Output the (x, y) coordinate of the center of the cell containing the given text.  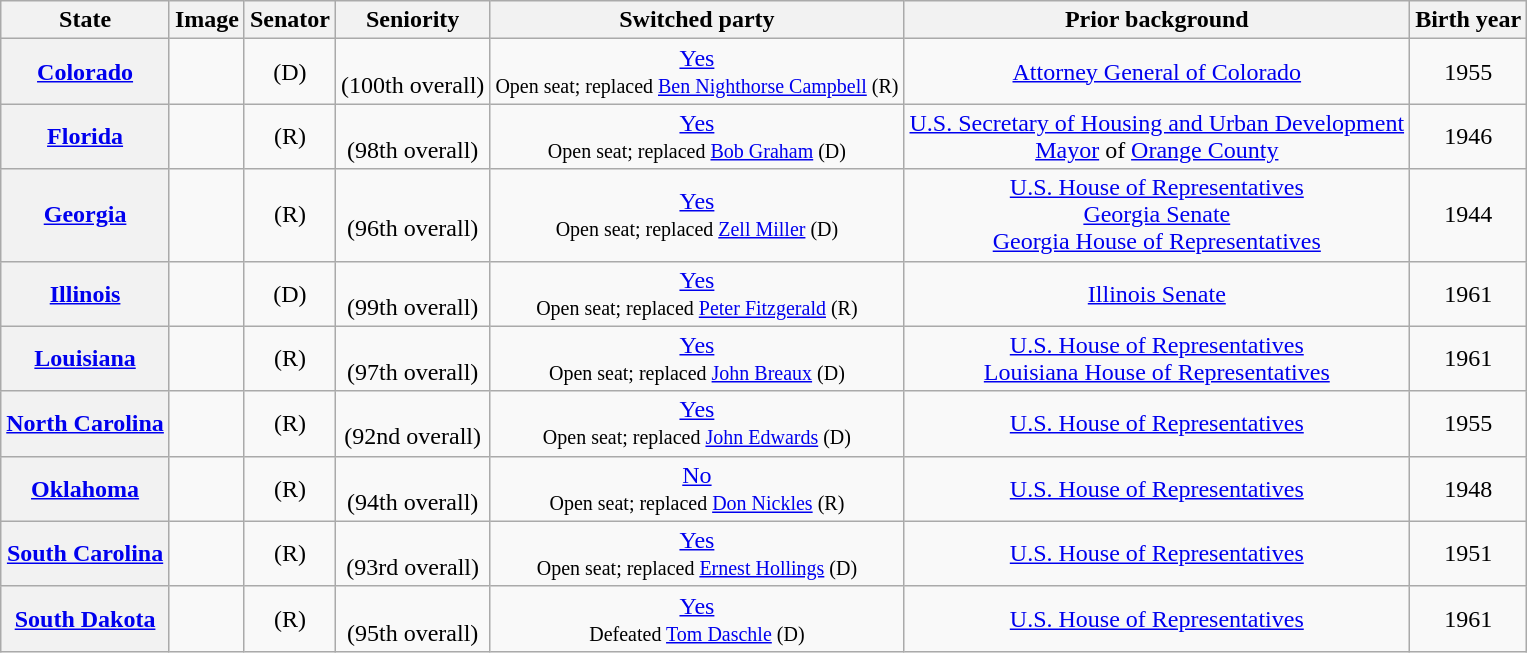
U.S. Secretary of Housing and Urban DevelopmentMayor of Orange County (1157, 136)
South Dakota (86, 618)
1948 (1468, 488)
U.S. House of RepresentativesLouisiana House of Representatives (1157, 358)
Illinois (86, 294)
Image (206, 20)
Yes Open seat; replaced Bob Graham (D) (697, 136)
Yes Open seat; replaced Ben Nighthorse Campbell (R) (697, 72)
Senator (290, 20)
(96th overall) (412, 215)
(100th overall) (412, 72)
State (86, 20)
No Open seat; replaced Don Nickles (R) (697, 488)
Switched party (697, 20)
(99th overall) (412, 294)
1946 (1468, 136)
Louisiana (86, 358)
Yes Open seat; replaced Peter Fitzgerald (R) (697, 294)
1951 (1468, 554)
Yes Open seat; replaced Ernest Hollings (D) (697, 554)
South Carolina (86, 554)
U.S. House of RepresentativesGeorgia SenateGeorgia House of Representatives (1157, 215)
Oklahoma (86, 488)
Yes Open seat; replaced John Edwards (D) (697, 424)
Florida (86, 136)
North Carolina (86, 424)
Georgia (86, 215)
1944 (1468, 215)
Yes Open seat; replaced Zell Miller (D) (697, 215)
Birth year (1468, 20)
Yes Defeated Tom Daschle (D) (697, 618)
Attorney General of Colorado (1157, 72)
Colorado (86, 72)
(97th overall) (412, 358)
(92nd overall) (412, 424)
Yes Open seat; replaced John Breaux (D) (697, 358)
(94th overall) (412, 488)
(95th overall) (412, 618)
(98th overall) (412, 136)
Seniority (412, 20)
Illinois Senate (1157, 294)
Prior background (1157, 20)
(93rd overall) (412, 554)
